Identify which cell holds the provided text, then report its [x, y] central coordinate. 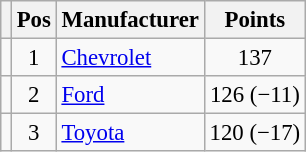
Chevrolet [130, 58]
Points [254, 20]
137 [254, 58]
Pos [34, 20]
1 [34, 58]
Manufacturer [130, 20]
Ford [130, 95]
126 (−11) [254, 95]
3 [34, 133]
120 (−17) [254, 133]
Toyota [130, 133]
2 [34, 95]
